Output the [X, Y] coordinate of the center of the cell containing the given text.  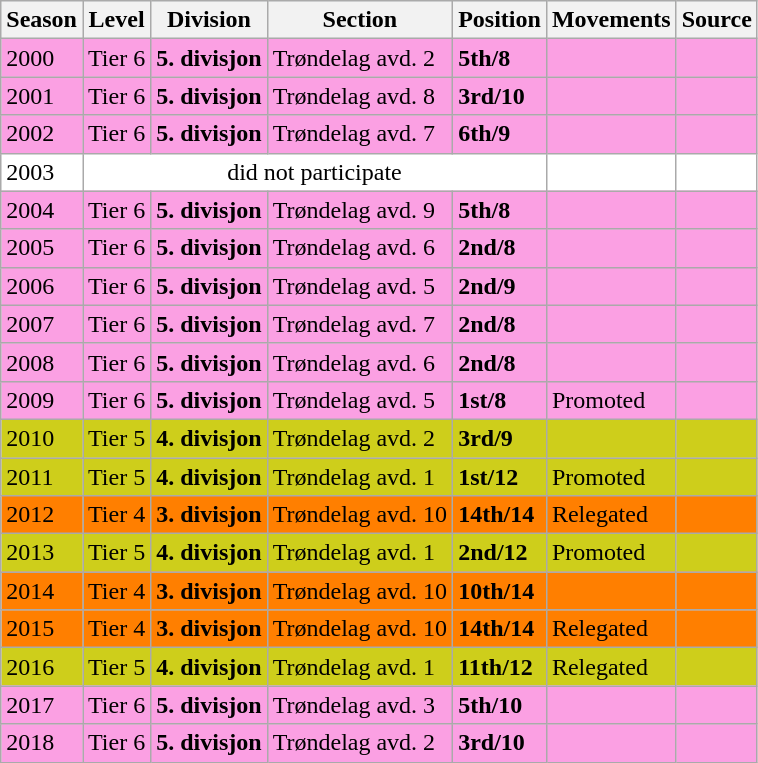
Movements [611, 20]
2004 [42, 210]
5th/10 [500, 705]
2011 [42, 477]
2012 [42, 515]
2009 [42, 400]
2nd/12 [500, 553]
2005 [42, 248]
2002 [42, 134]
2008 [42, 362]
Division [209, 20]
1st/8 [500, 400]
3rd/9 [500, 438]
2015 [42, 629]
did not participate [314, 172]
Section [360, 20]
Trøndelag avd. 3 [360, 705]
Position [500, 20]
Level [116, 20]
2017 [42, 705]
11th/12 [500, 667]
2018 [42, 743]
2000 [42, 58]
2003 [42, 172]
2010 [42, 438]
1st/12 [500, 477]
Trøndelag avd. 8 [360, 96]
2nd/9 [500, 286]
Source [716, 20]
6th/9 [500, 134]
2013 [42, 553]
2006 [42, 286]
Season [42, 20]
10th/14 [500, 591]
2016 [42, 667]
2001 [42, 96]
2007 [42, 324]
2014 [42, 591]
Trøndelag avd. 9 [360, 210]
